Pinpoint the cell where the given text exists, returning its (X, Y) midpoint coordinate. 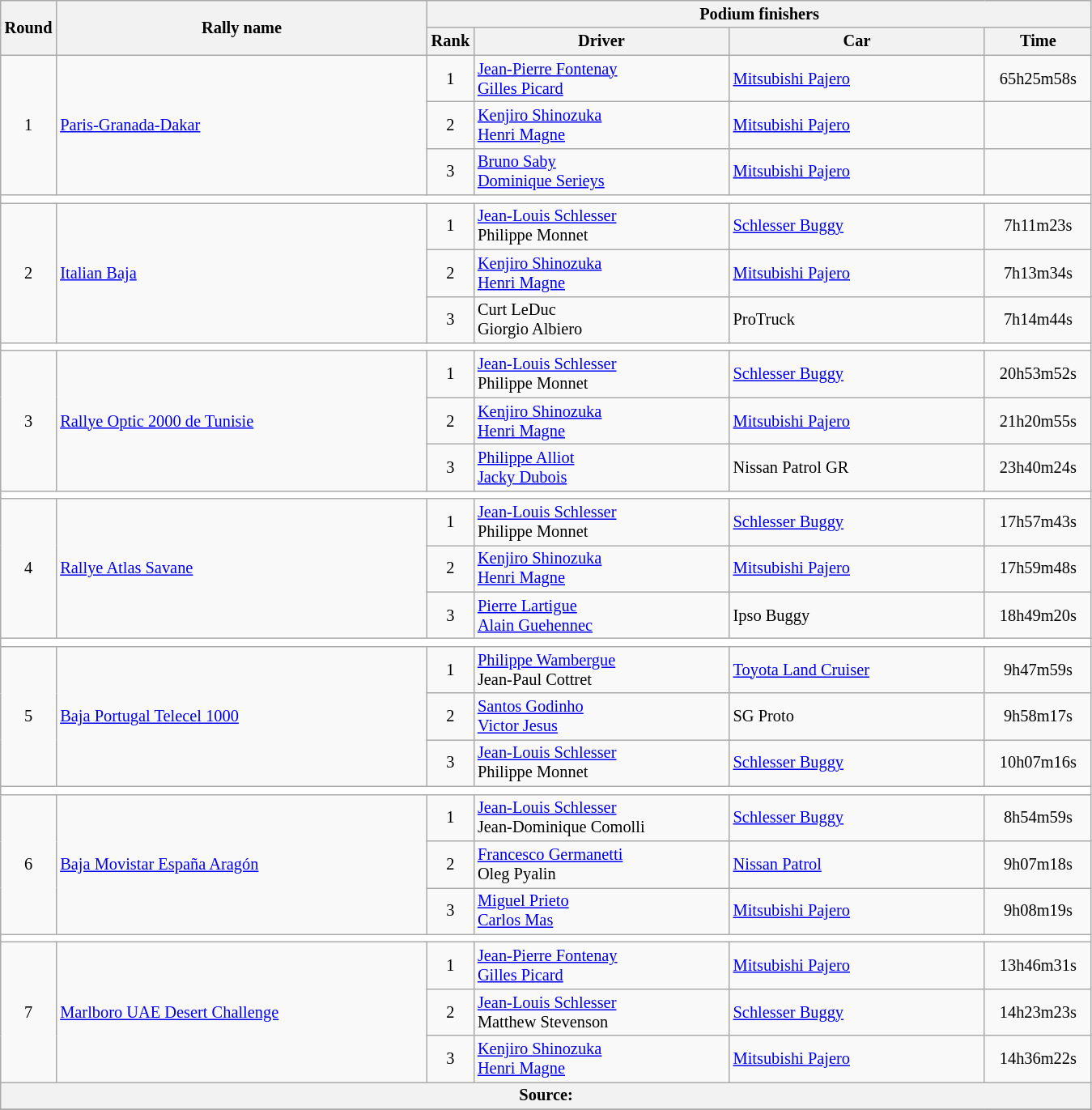
Time (1038, 41)
20h53m52s (1038, 374)
9h47m59s (1038, 670)
Baja Movistar España Aragón (241, 865)
Rallye Optic 2000 de Tunisie (241, 421)
14h23m23s (1038, 1012)
7h13m34s (1038, 273)
23h40m24s (1038, 467)
Jean-Louis Schlesser Matthew Stevenson (601, 1012)
Rank (450, 41)
Bruno Saby Dominique Serieys (601, 172)
Source: (546, 1095)
Round (29, 28)
Rallye Atlas Savane (241, 568)
Philippe Wambergue Jean-Paul Cottret (601, 670)
9h58m17s (1038, 717)
Toyota Land Cruiser (857, 670)
4 (29, 568)
Philippe Alliot Jacky Dubois (601, 467)
Francesco Germanetti Oleg Pyalin (601, 864)
Nissan Patrol GR (857, 467)
Car (857, 41)
14h36m22s (1038, 1059)
7h11m23s (1038, 226)
Nissan Patrol (857, 864)
Curt LeDuc Giorgio Albiero (601, 320)
Podium finishers (759, 14)
13h46m31s (1038, 965)
Rally name (241, 28)
8h54m59s (1038, 818)
Pierre Lartigue Alain Guehennec (601, 615)
Marlboro UAE Desert Challenge (241, 1012)
18h49m20s (1038, 615)
21h20m55s (1038, 421)
17h57m43s (1038, 522)
Italian Baja (241, 272)
7h14m44s (1038, 320)
17h59m48s (1038, 568)
ProTruck (857, 320)
Ipso Buggy (857, 615)
7 (29, 1012)
Paris-Granada-Dakar (241, 125)
10h07m16s (1038, 763)
6 (29, 865)
Jean-Louis Schlesser Jean-Dominique Comolli (601, 818)
Miguel Prieto Carlos Mas (601, 911)
SG Proto (857, 717)
9h07m18s (1038, 864)
Baja Portugal Telecel 1000 (241, 716)
Driver (601, 41)
5 (29, 716)
65h25m58s (1038, 79)
Santos Godinho Victor Jesus (601, 717)
9h08m19s (1038, 911)
